Identify which cell holds the provided text, then report its (X, Y) central coordinate. 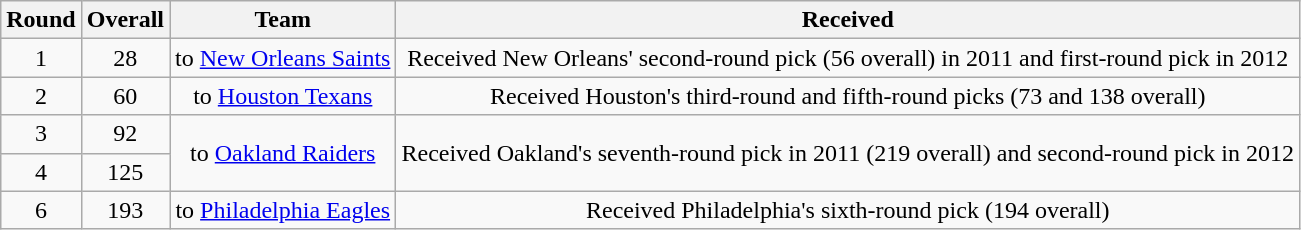
4 (41, 172)
Overall (125, 20)
Received Houston's third-round and fifth-round picks (73 and 138 overall) (848, 96)
3 (41, 134)
Round (41, 20)
125 (125, 172)
2 (41, 96)
Received New Orleans' second-round pick (56 overall) in 2011 and first-round pick in 2012 (848, 58)
Received (848, 20)
Received Oakland's seventh-round pick in 2011 (219 overall) and second-round pick in 2012 (848, 153)
Team (283, 20)
193 (125, 210)
6 (41, 210)
to Philadelphia Eagles (283, 210)
Received Philadelphia's sixth-round pick (194 overall) (848, 210)
to New Orleans Saints (283, 58)
to Houston Texans (283, 96)
to Oakland Raiders (283, 153)
1 (41, 58)
60 (125, 96)
28 (125, 58)
92 (125, 134)
